Search for the cell housing the specified text and yield its (X, Y) center coordinate. 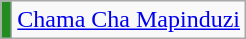
Chama Cha Mapinduzi (129, 20)
